Find where the given text appears and provide that cell's center as (X, Y) coordinate. 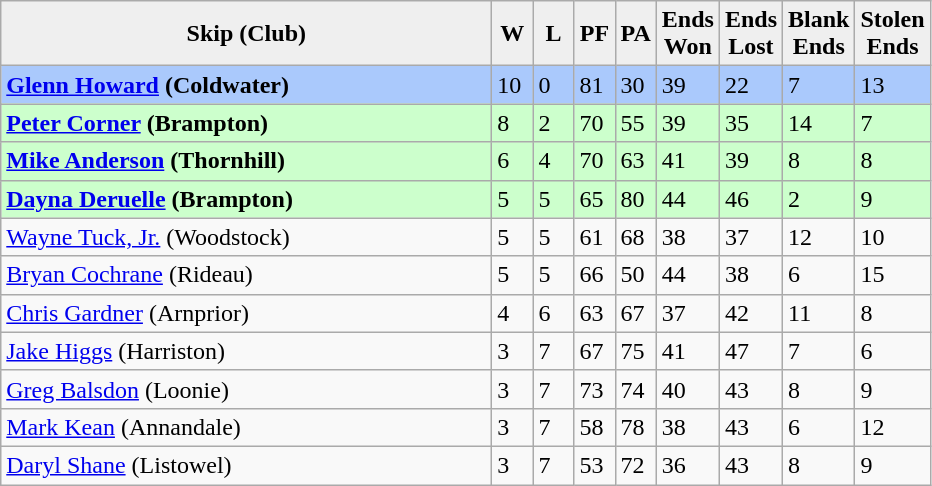
15 (892, 275)
Glenn Howard (Coldwater) (246, 85)
Skip (Club) (246, 34)
73 (594, 389)
75 (636, 351)
46 (750, 199)
40 (688, 389)
11 (819, 313)
0 (554, 85)
Dayna Deruelle (Brampton) (246, 199)
80 (636, 199)
Jake Higgs (Harriston) (246, 351)
Ends Won (688, 34)
Mike Anderson (Thornhill) (246, 161)
81 (594, 85)
47 (750, 351)
35 (750, 123)
Bryan Cochrane (Rideau) (246, 275)
74 (636, 389)
78 (636, 427)
22 (750, 85)
66 (594, 275)
68 (636, 237)
Stolen Ends (892, 34)
PF (594, 34)
Greg Balsdon (Loonie) (246, 389)
W (512, 34)
L (554, 34)
53 (594, 465)
50 (636, 275)
Mark Kean (Annandale) (246, 427)
36 (688, 465)
55 (636, 123)
Chris Gardner (Arnprior) (246, 313)
58 (594, 427)
61 (594, 237)
Ends Lost (750, 34)
14 (819, 123)
13 (892, 85)
Wayne Tuck, Jr. (Woodstock) (246, 237)
Blank Ends (819, 34)
Peter Corner (Brampton) (246, 123)
30 (636, 85)
Daryl Shane (Listowel) (246, 465)
65 (594, 199)
PA (636, 34)
72 (636, 465)
42 (750, 313)
